Scan for the cell matching the given text and deliver its [x, y] coordinate at center. 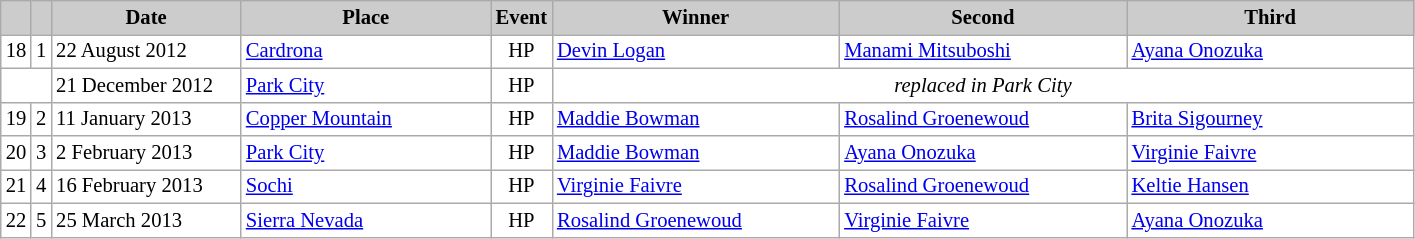
1 [41, 51]
3 [41, 153]
Event [522, 17]
Copper Mountain [366, 119]
18 [16, 51]
20 [16, 153]
2 February 2013 [146, 153]
Date [146, 17]
11 January 2013 [146, 119]
replaced in Park City [983, 85]
19 [16, 119]
Second [982, 17]
2 [41, 119]
Sochi [366, 186]
Winner [696, 17]
21 [16, 186]
4 [41, 186]
25 March 2013 [146, 220]
Devin Logan [696, 51]
Place [366, 17]
Keltie Hansen [1270, 186]
Cardrona [366, 51]
Manami Mitsuboshi [982, 51]
Sierra Nevada [366, 220]
22 August 2012 [146, 51]
21 December 2012 [146, 85]
Brita Sigourney [1270, 119]
22 [16, 220]
5 [41, 220]
Third [1270, 17]
16 February 2013 [146, 186]
